Extract the (x, y) coordinate from the center of the cell holding the provided text.  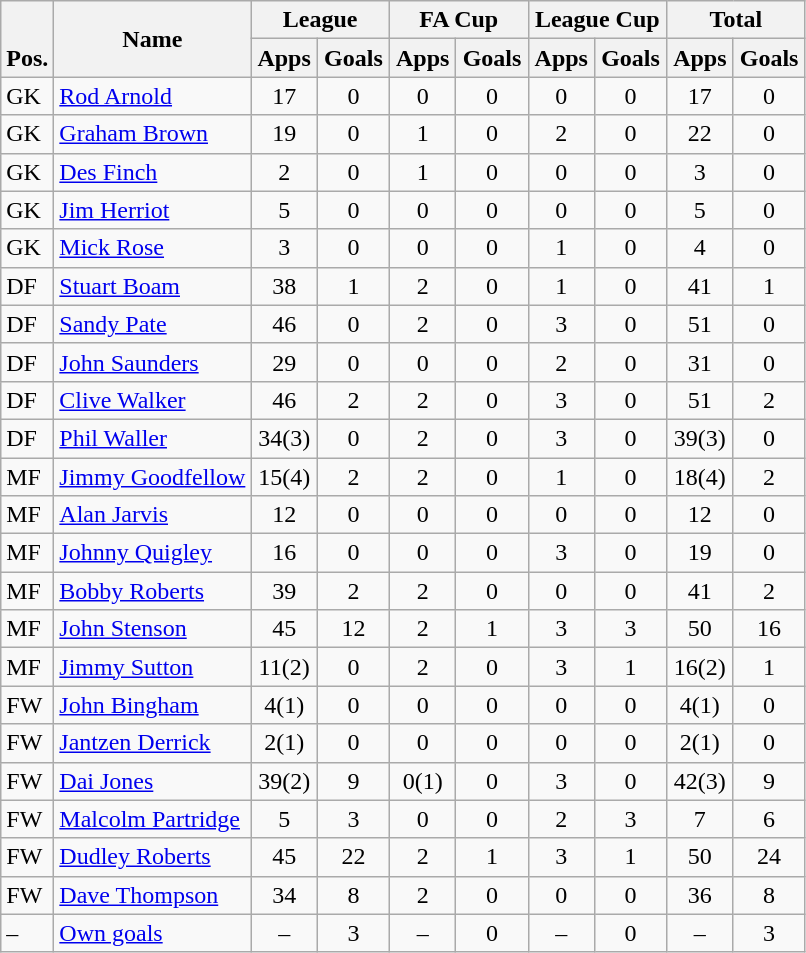
Jimmy Goodfellow (152, 477)
John Bingham (152, 705)
4 (700, 248)
15(4) (284, 477)
Jim Herriot (152, 210)
24 (769, 857)
Johnny Quigley (152, 553)
39(2) (284, 781)
39 (284, 591)
Own goals (152, 933)
11(2) (284, 667)
Phil Waller (152, 438)
League (320, 20)
Pos. (28, 39)
31 (700, 362)
Jimmy Sutton (152, 667)
Stuart Boam (152, 286)
League Cup (598, 20)
34 (284, 895)
0(1) (422, 781)
Dai Jones (152, 781)
34(3) (284, 438)
Graham Brown (152, 134)
Des Finch (152, 172)
16(2) (700, 667)
39(3) (700, 438)
Clive Walker (152, 400)
Total (736, 20)
John Saunders (152, 362)
Name (152, 39)
6 (769, 819)
Rod Arnold (152, 96)
Bobby Roberts (152, 591)
18(4) (700, 477)
Alan Jarvis (152, 515)
7 (700, 819)
38 (284, 286)
John Stenson (152, 629)
Mick Rose (152, 248)
Sandy Pate (152, 324)
Malcolm Partridge (152, 819)
Jantzen Derrick (152, 743)
Dave Thompson (152, 895)
Dudley Roberts (152, 857)
29 (284, 362)
FA Cup (458, 20)
42(3) (700, 781)
36 (700, 895)
